Scan for the cell matching the given text and deliver its [X, Y] coordinate at center. 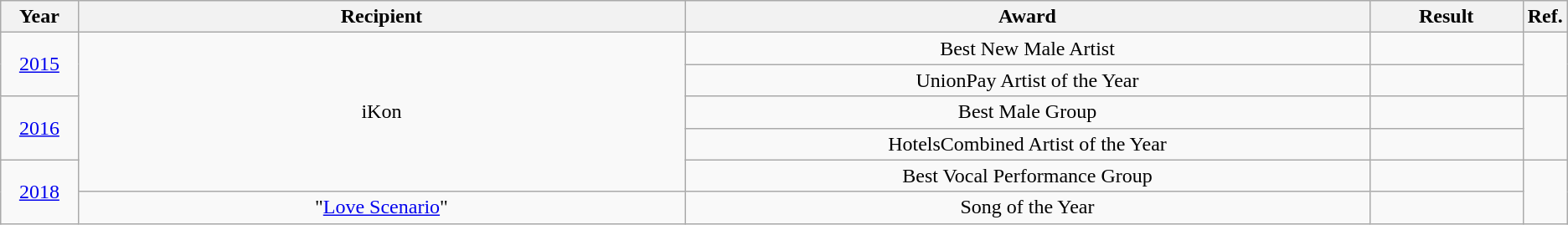
Result [1446, 17]
2015 [39, 64]
"Love Scenario" [382, 207]
Best Male Group [1027, 112]
Best Vocal Performance Group [1027, 176]
HotelsCombined Artist of the Year [1027, 144]
2018 [39, 192]
Song of the Year [1027, 207]
UnionPay Artist of the Year [1027, 80]
Year [39, 17]
Ref. [1545, 17]
Award [1027, 17]
iKon [382, 112]
Best New Male Artist [1027, 49]
Recipient [382, 17]
2016 [39, 128]
